Provide the (x, y) coordinate of the cell's center where the given text is located.  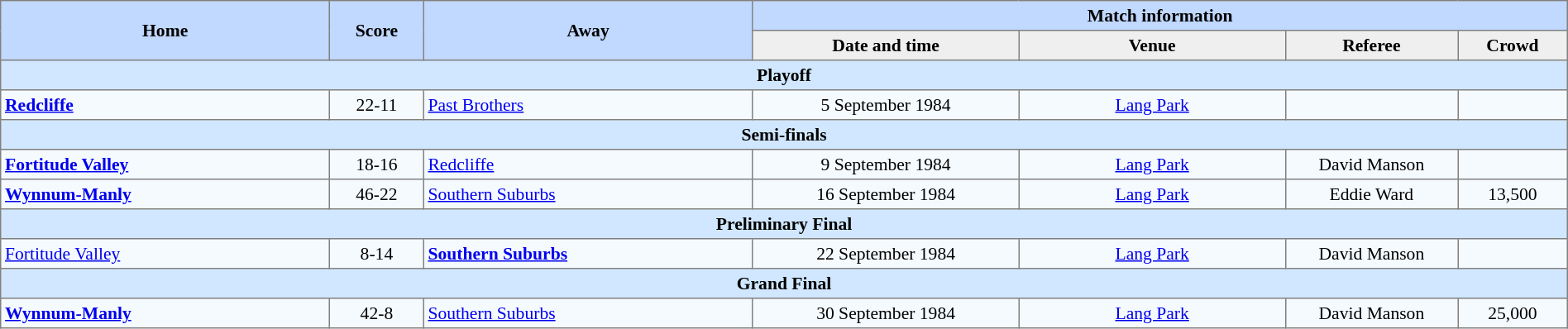
Away (588, 31)
Score (377, 31)
25,000 (1513, 313)
42-8 (377, 313)
Date and time (886, 45)
Past Brothers (588, 105)
13,500 (1513, 194)
22 September 1984 (886, 254)
Match information (1159, 16)
16 September 1984 (886, 194)
Semi-finals (784, 135)
46-22 (377, 194)
Preliminary Final (784, 224)
Crowd (1513, 45)
30 September 1984 (886, 313)
Grand Final (784, 284)
8-14 (377, 254)
Referee (1371, 45)
Eddie Ward (1371, 194)
Home (165, 31)
18-16 (377, 164)
Venue (1152, 45)
9 September 1984 (886, 164)
22-11 (377, 105)
Playoff (784, 75)
5 September 1984 (886, 105)
